Search for the cell housing the specified text and yield its [X, Y] center coordinate. 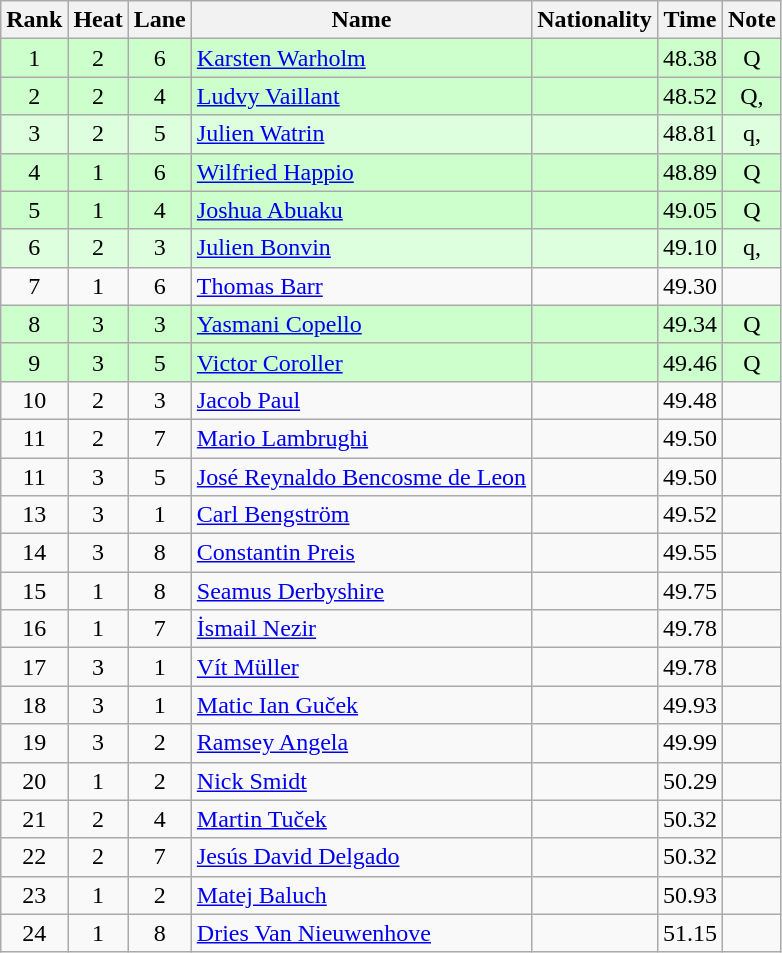
23 [34, 895]
Carl Bengström [361, 515]
49.48 [690, 400]
Ramsey Angela [361, 743]
20 [34, 781]
19 [34, 743]
14 [34, 553]
48.52 [690, 96]
Q, [752, 96]
49.05 [690, 210]
Ludvy Vaillant [361, 96]
Matej Baluch [361, 895]
Yasmani Copello [361, 324]
Note [752, 20]
Joshua Abuaku [361, 210]
24 [34, 933]
16 [34, 629]
49.93 [690, 705]
Name [361, 20]
9 [34, 362]
Mario Lambrughi [361, 438]
Dries Van Nieuwenhove [361, 933]
48.89 [690, 172]
Nationality [595, 20]
49.55 [690, 553]
49.34 [690, 324]
13 [34, 515]
21 [34, 819]
Jacob Paul [361, 400]
49.10 [690, 248]
18 [34, 705]
Rank [34, 20]
Matic Ian Guček [361, 705]
51.15 [690, 933]
22 [34, 857]
José Reynaldo Bencosme de Leon [361, 477]
Time [690, 20]
Karsten Warholm [361, 58]
Wilfried Happio [361, 172]
İsmail Nezir [361, 629]
Victor Coroller [361, 362]
50.29 [690, 781]
Julien Bonvin [361, 248]
49.75 [690, 591]
Nick Smidt [361, 781]
Heat [98, 20]
48.81 [690, 134]
49.46 [690, 362]
Constantin Preis [361, 553]
Lane [160, 20]
Seamus Derbyshire [361, 591]
17 [34, 667]
Jesús David Delgado [361, 857]
Thomas Barr [361, 286]
49.30 [690, 286]
49.52 [690, 515]
49.99 [690, 743]
48.38 [690, 58]
Martin Tuček [361, 819]
10 [34, 400]
Vít Müller [361, 667]
Julien Watrin [361, 134]
50.93 [690, 895]
15 [34, 591]
